Determine the [x, y] coordinate at the center of the cell enclosing the given text.  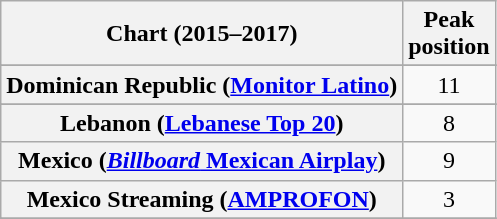
Mexico Streaming (AMPROFON) [202, 199]
Peakposition [449, 34]
3 [449, 199]
9 [449, 161]
8 [449, 123]
Lebanon (Lebanese Top 20) [202, 123]
Dominican Republic (Monitor Latino) [202, 85]
Mexico (Billboard Mexican Airplay) [202, 161]
11 [449, 85]
Chart (2015–2017) [202, 34]
